Detect which cell encompasses the target text, then output its (x, y) center coordinate. 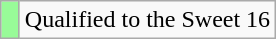
Qualified to the Sweet 16 (147, 20)
